Locate the cell with the specified text and output its [X, Y] center coordinate. 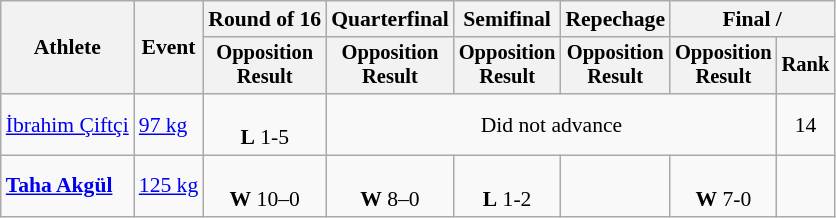
14 [806, 124]
Quarterfinal [390, 19]
97 kg [168, 124]
Round of 16 [264, 19]
Athlete [68, 48]
Taha Akgül [68, 186]
Rank [806, 66]
Event [168, 48]
Semifinal [508, 19]
L 1-2 [508, 186]
125 kg [168, 186]
W 8–0 [390, 186]
W 10–0 [264, 186]
W 7-0 [724, 186]
Final / [752, 19]
L 1-5 [264, 124]
Did not advance [551, 124]
İbrahim Çiftçi [68, 124]
Repechage [615, 19]
